Capture the cell that displays the provided text and extract its (X, Y) central coordinate. 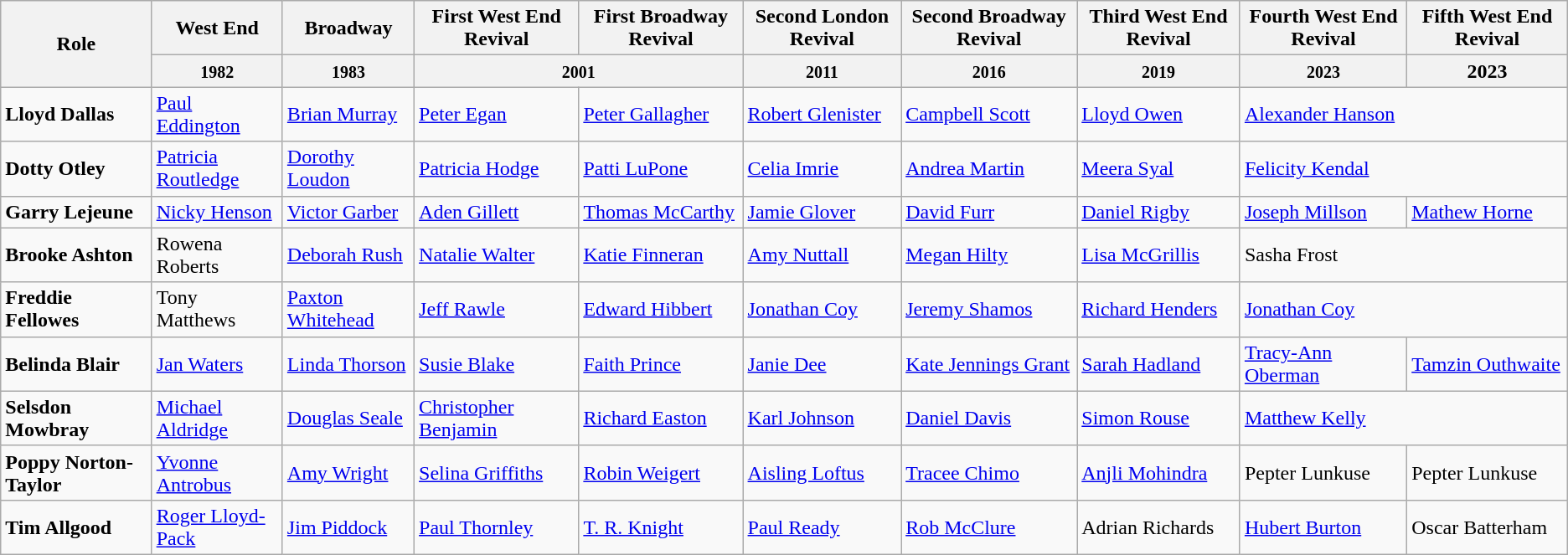
Tracee Chimo (989, 472)
Robert Glenister (823, 114)
Lisa McGrillis (1159, 254)
Daniel Rigby (1159, 212)
Aisling Loftus (823, 472)
2001 (579, 71)
Sasha Frost (1404, 254)
Nicky Henson (217, 212)
Second Broadway Revival (989, 28)
Paul Ready (823, 527)
Karl Johnson (823, 419)
Celia Imrie (823, 169)
Sarah Hadland (1159, 363)
Roger Lloyd-Pack (217, 527)
David Furr (989, 212)
Dorothy Loudon (348, 169)
Deborah Rush (348, 254)
Katie Finneran (661, 254)
Megan Hilty (989, 254)
Paxton Whitehead (348, 310)
Christopher Benjamin (497, 419)
Selsdon Mowbray (76, 419)
Jeremy Shamos (989, 310)
2019 (1159, 71)
Paul Thornley (497, 527)
Joseph Millson (1323, 212)
Faith Prince (661, 363)
Freddie Fellowes (76, 310)
Jan Waters (217, 363)
T. R. Knight (661, 527)
Daniel Davis (989, 419)
Patricia Hodge (497, 169)
West End (217, 28)
Brian Murray (348, 114)
2016 (989, 71)
Campbell Scott (989, 114)
Patricia Routledge (217, 169)
Garry Lejeune (76, 212)
Thomas McCarthy (661, 212)
Patti LuPone (661, 169)
Amy Wright (348, 472)
Andrea Martin (989, 169)
First West End Revival (497, 28)
Tracy-Ann Oberman (1323, 363)
1982 (217, 71)
Second London Revival (823, 28)
Robin Weigert (661, 472)
Peter Egan (497, 114)
Victor Garber (348, 212)
Meera Syal (1159, 169)
Hubert Burton (1323, 527)
Fourth West End Revival (1323, 28)
Poppy Norton-Taylor (76, 472)
Jamie Glover (823, 212)
Belinda Blair (76, 363)
1983 (348, 71)
Third West End Revival (1159, 28)
Alexander Hanson (1404, 114)
Fifth West End Revival (1488, 28)
Tony Matthews (217, 310)
Lloyd Dallas (76, 114)
Linda Thorson (348, 363)
Richard Easton (661, 419)
Mathew Horne (1488, 212)
Jeff Rawle (497, 310)
Matthew Kelly (1404, 419)
Susie Blake (497, 363)
Jim Piddock (348, 527)
Lloyd Owen (1159, 114)
Felicity Kendal (1404, 169)
Role (76, 44)
Simon Rouse (1159, 419)
Rowena Roberts (217, 254)
Natalie Walter (497, 254)
Selina Griffiths (497, 472)
Tamzin Outhwaite (1488, 363)
Oscar Batterham (1488, 527)
2011 (823, 71)
Broadway (348, 28)
Edward Hibbert (661, 310)
Janie Dee (823, 363)
Adrian Richards (1159, 527)
Rob McClure (989, 527)
First Broadway Revival (661, 28)
Anjli Mohindra (1159, 472)
Douglas Seale (348, 419)
Brooke Ashton (76, 254)
Kate Jennings Grant (989, 363)
Yvonne Antrobus (217, 472)
Michael Aldridge (217, 419)
Amy Nuttall (823, 254)
Peter Gallagher (661, 114)
Paul Eddington (217, 114)
Richard Henders (1159, 310)
Tim Allgood (76, 527)
Dotty Otley (76, 169)
Aden Gillett (497, 212)
